Pinpoint the cell where the given text exists, returning its [x, y] midpoint coordinate. 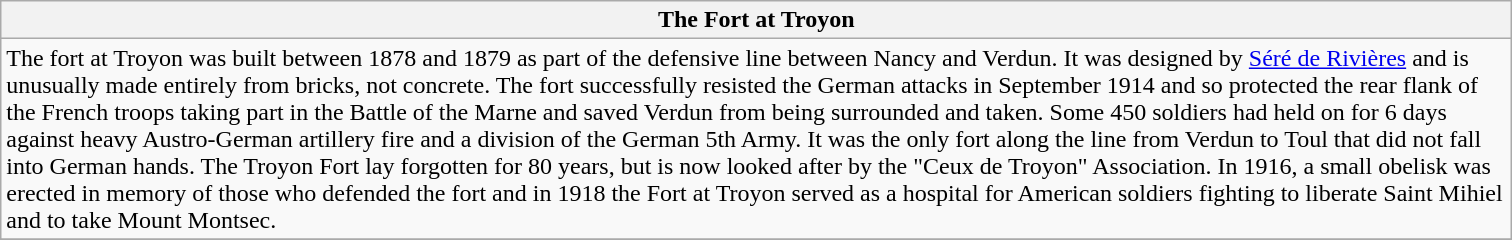
The Fort at Troyon [756, 20]
